Extract the [X, Y] coordinate from the center of the cell holding the provided text.  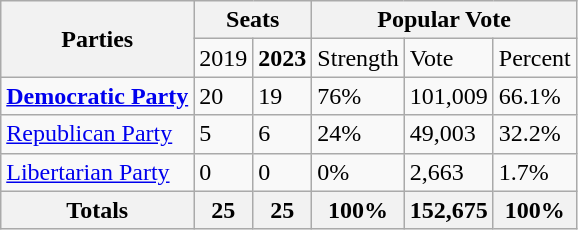
Parties [98, 39]
24% [358, 134]
Percent [534, 58]
6 [282, 134]
Libertarian Party [98, 172]
1.7% [534, 172]
0% [358, 172]
2023 [282, 58]
Popular Vote [444, 20]
Seats [253, 20]
Vote [448, 58]
2019 [224, 58]
20 [224, 96]
5 [224, 134]
152,675 [448, 210]
49,003 [448, 134]
76% [358, 96]
2,663 [448, 172]
Totals [98, 210]
101,009 [448, 96]
66.1% [534, 96]
Democratic Party [98, 96]
Strength [358, 58]
32.2% [534, 134]
Republican Party [98, 134]
19 [282, 96]
